Locate the cell with the specified text and output its [x, y] center coordinate. 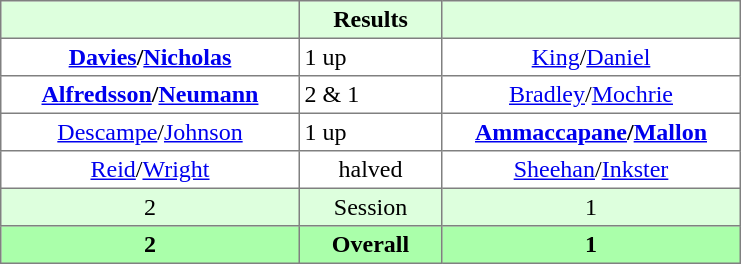
2 & 1 [370, 95]
Descampe/Johnson [150, 132]
Sheehan/Inkster [591, 170]
Session [370, 207]
Bradley/Mochrie [591, 95]
Davies/Nicholas [150, 57]
Alfredsson/Neumann [150, 95]
Reid/Wright [150, 170]
halved [370, 170]
King/Daniel [591, 57]
Results [370, 20]
Overall [370, 245]
Ammaccapane/Mallon [591, 132]
